Determine the (X, Y) coordinate at the center of the cell enclosing the given text.  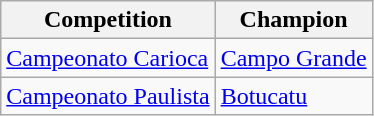
Competition (108, 20)
Campeonato Paulista (108, 96)
Champion (294, 20)
Botucatu (294, 96)
Campeonato Carioca (108, 58)
Campo Grande (294, 58)
